Pinpoint the cell where the given text exists, returning its (x, y) midpoint coordinate. 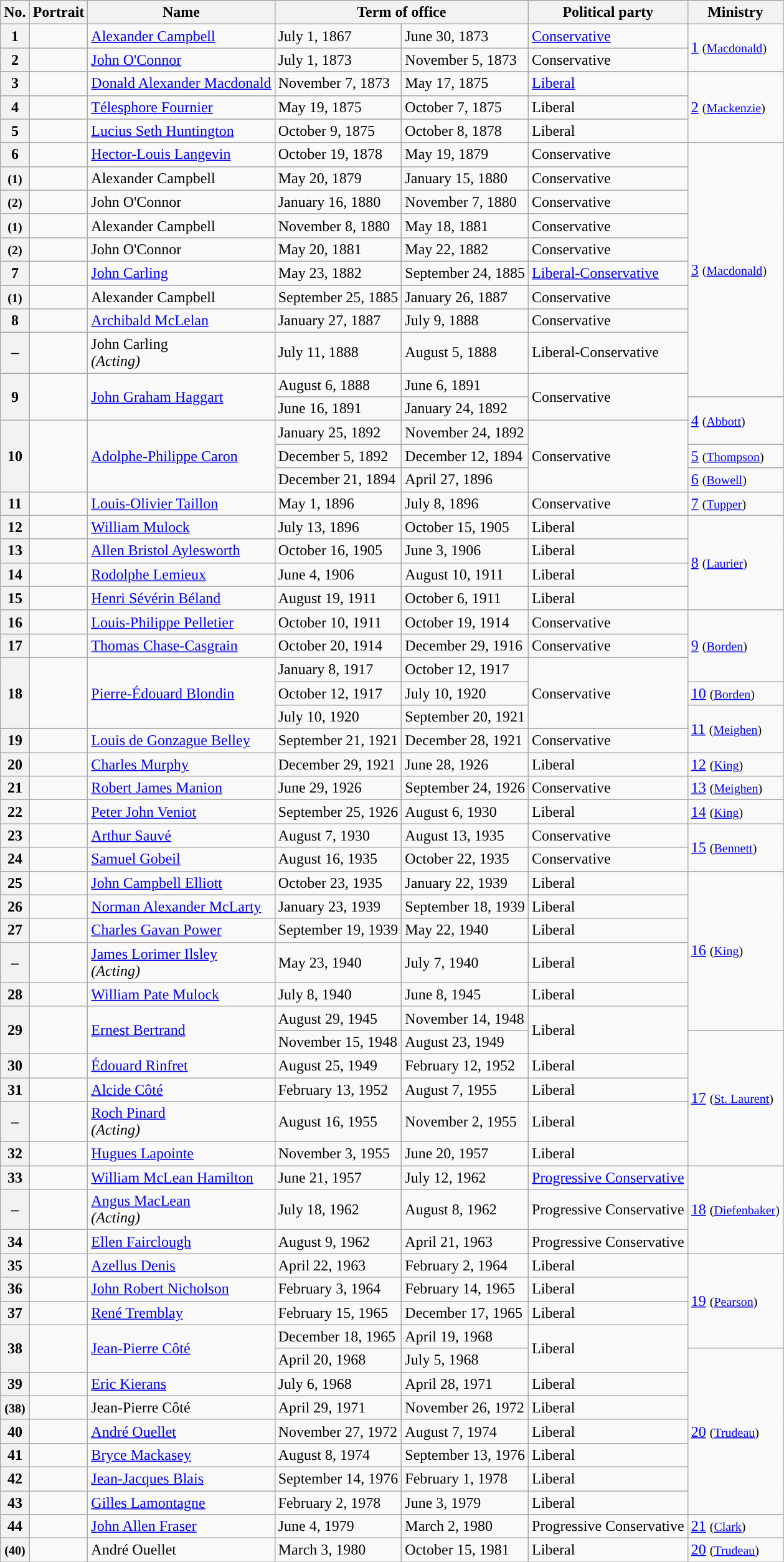
20 (15, 764)
Ministry (735, 12)
May 22, 1882 (465, 249)
Louis-Philippe Pelletier (181, 622)
John Allen Fraser (181, 1526)
June 29, 1926 (338, 788)
9 (Borden) (735, 645)
37 (15, 1313)
38 (15, 1348)
May 23, 1940 (338, 962)
June 4, 1906 (338, 574)
June 21, 1957 (338, 1178)
June 6, 1891 (465, 385)
Louis-Olivier Taillon (181, 503)
February 13, 1952 (338, 1090)
5 (Thompson) (735, 456)
September 20, 1921 (465, 717)
Thomas Chase-Casgrain (181, 645)
December 29, 1921 (338, 764)
18 (15, 693)
May 17, 1875 (465, 83)
Roch Pinard(Acting) (181, 1121)
August 16, 1955 (338, 1121)
(38) (15, 1407)
Télesphore Fournier (181, 107)
12 (King) (735, 764)
November 7, 1880 (465, 202)
Lucius Seth Huntington (181, 131)
September 21, 1921 (338, 741)
April 21, 1963 (465, 1242)
Bryce Mackasey (181, 1455)
7 (15, 273)
Rodolphe Lemieux (181, 574)
Eric Kierans (181, 1384)
December 21, 1894 (338, 480)
November 26, 1972 (465, 1407)
Portrait (59, 12)
January 27, 1887 (338, 321)
February 12, 1952 (465, 1065)
January 26, 1887 (465, 297)
January 16, 1880 (338, 202)
Norman Alexander McLarty (181, 907)
June 3, 1906 (465, 551)
August 5, 1888 (465, 353)
September 24, 1885 (465, 273)
October 9, 1875 (338, 131)
No. (15, 12)
April 27, 1896 (465, 480)
Term of office (401, 12)
7 (Tupper) (735, 503)
39 (15, 1384)
43 (15, 1502)
October 22, 1935 (465, 859)
21 (15, 788)
William McLean Hamilton (181, 1178)
May 22, 1940 (465, 930)
8 (15, 321)
January 15, 1880 (465, 178)
Robert James Manion (181, 788)
1 (Macdonald) (735, 48)
John Robert Nicholson (181, 1289)
30 (15, 1065)
November 14, 1948 (465, 1018)
July 1, 1873 (338, 60)
22 (15, 812)
October 8, 1878 (465, 131)
November 8, 1880 (338, 226)
May 18, 1881 (465, 226)
June 3, 1979 (465, 1502)
13 (15, 551)
34 (15, 1242)
Charles Gavan Power (181, 930)
5 (15, 131)
12 (15, 527)
17 (15, 645)
August 16, 1935 (338, 859)
November 15, 1948 (338, 1042)
3 (Macdonald) (735, 270)
October 19, 1914 (465, 622)
July 11, 1888 (338, 353)
December 5, 1892 (338, 456)
Allen Bristol Aylesworth (181, 551)
June 8, 1945 (465, 994)
July 6, 1968 (338, 1384)
January 22, 1939 (465, 883)
May 20, 1881 (338, 249)
1 (15, 36)
4 (15, 107)
Samuel Gobeil (181, 859)
2 (Mackenzie) (735, 107)
August 6, 1930 (465, 812)
July 8, 1896 (465, 503)
16 (15, 622)
Pierre-Édouard Blondin (181, 693)
May 23, 1882 (338, 273)
8 (Laurier) (735, 563)
April 28, 1971 (465, 1384)
July 8, 1940 (338, 994)
25 (15, 883)
January 23, 1939 (338, 907)
(40) (15, 1550)
Alcide Côté (181, 1090)
July 5, 1968 (465, 1360)
10 (15, 456)
August 13, 1935 (465, 836)
February 2, 1964 (465, 1265)
23 (15, 836)
Édouard Rinfret (181, 1065)
May 1, 1896 (338, 503)
Donald Alexander Macdonald (181, 83)
Political party (608, 12)
15 (Bennett) (735, 847)
September 25, 1885 (338, 297)
July 1, 1867 (338, 36)
April 19, 1968 (465, 1336)
14 (15, 574)
11 (15, 503)
August 6, 1888 (338, 385)
19 (15, 741)
11 (Meighen) (735, 729)
32 (15, 1154)
Gilles Lamontagne (181, 1502)
August 7, 1955 (465, 1090)
13 (Meighen) (735, 788)
26 (15, 907)
November 7, 1873 (338, 83)
18 (Diefenbaker) (735, 1210)
Arthur Sauvé (181, 836)
July 12, 1962 (465, 1178)
35 (15, 1265)
Henri Sévérin Béland (181, 598)
Charles Murphy (181, 764)
John Carling(Acting) (181, 353)
December 18, 1965 (338, 1336)
September 25, 1926 (338, 812)
September 14, 1976 (338, 1479)
August 8, 1962 (465, 1210)
Adolphe-Philippe Caron (181, 456)
September 24, 1926 (465, 788)
36 (15, 1289)
December 29, 1916 (465, 645)
October 15, 1905 (465, 527)
August 7, 1930 (338, 836)
April 22, 1963 (338, 1265)
14 (King) (735, 812)
October 16, 1905 (338, 551)
42 (15, 1479)
33 (15, 1178)
3 (15, 83)
August 7, 1974 (465, 1431)
William Pate Mulock (181, 994)
July 18, 1962 (338, 1210)
41 (15, 1455)
September 18, 1939 (465, 907)
October 15, 1981 (465, 1550)
August 8, 1974 (338, 1455)
44 (15, 1526)
January 24, 1892 (465, 409)
February 15, 1965 (338, 1313)
John Graham Haggart (181, 397)
August 23, 1949 (465, 1042)
10 (Borden) (735, 693)
December 12, 1894 (465, 456)
July 9, 1888 (465, 321)
October 10, 1911 (338, 622)
29 (15, 1030)
December 17, 1965 (465, 1313)
24 (15, 859)
28 (15, 994)
21 (Clark) (735, 1526)
40 (15, 1431)
Ernest Bertrand (181, 1030)
July 13, 1896 (338, 527)
May 20, 1879 (338, 178)
January 25, 1892 (338, 432)
January 8, 1917 (338, 669)
February 3, 1964 (338, 1289)
9 (15, 397)
July 7, 1940 (465, 962)
October 19, 1878 (338, 155)
William Mulock (181, 527)
November 5, 1873 (465, 60)
August 25, 1949 (338, 1065)
June 30, 1873 (465, 36)
August 9, 1962 (338, 1242)
Ellen Fairclough (181, 1242)
6 (15, 155)
December 28, 1921 (465, 741)
August 29, 1945 (338, 1018)
October 20, 1914 (338, 645)
September 13, 1976 (465, 1455)
November 27, 1972 (338, 1431)
September 19, 1939 (338, 930)
October 23, 1935 (338, 883)
Hector-Louis Langevin (181, 155)
May 19, 1879 (465, 155)
October 7, 1875 (465, 107)
February 1, 1978 (465, 1479)
Archibald McLelan (181, 321)
John Campbell Elliott (181, 883)
February 2, 1978 (338, 1502)
Name (181, 12)
René Tremblay (181, 1313)
19 (Pearson) (735, 1301)
Azellus Denis (181, 1265)
2 (15, 60)
November 2, 1955 (465, 1121)
Peter John Veniot (181, 812)
Hugues Lapointe (181, 1154)
August 10, 1911 (465, 574)
John Carling (181, 273)
31 (15, 1090)
4 (Abbott) (735, 421)
November 3, 1955 (338, 1154)
November 24, 1892 (465, 432)
April 29, 1971 (338, 1407)
May 19, 1875 (338, 107)
James Lorimer Ilsley(Acting) (181, 962)
June 20, 1957 (465, 1154)
27 (15, 930)
17 (St. Laurent) (735, 1098)
16 (King) (735, 951)
June 4, 1979 (338, 1526)
Louis de Gonzague Belley (181, 741)
October 6, 1911 (465, 598)
Angus MacLean(Acting) (181, 1210)
March 3, 1980 (338, 1550)
15 (15, 598)
March 2, 1980 (465, 1526)
April 20, 1968 (338, 1360)
6 (Bowell) (735, 480)
Jean-Jacques Blais (181, 1479)
August 19, 1911 (338, 598)
June 16, 1891 (338, 409)
February 14, 1965 (465, 1289)
June 28, 1926 (465, 764)
